Pinpoint the cell where the given text exists, returning its [x, y] midpoint coordinate. 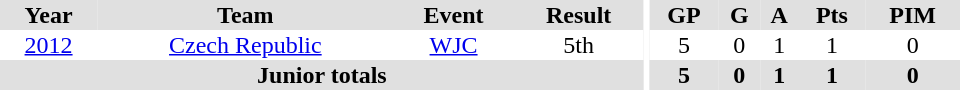
Pts [832, 15]
WJC [454, 45]
GP [684, 15]
Czech Republic [245, 45]
5th [579, 45]
PIM [912, 15]
Result [579, 15]
Event [454, 15]
Team [245, 15]
2012 [48, 45]
G [740, 15]
A [780, 15]
Junior totals [322, 75]
Year [48, 15]
